Capture the cell that displays the provided text and extract its [X, Y] central coordinate. 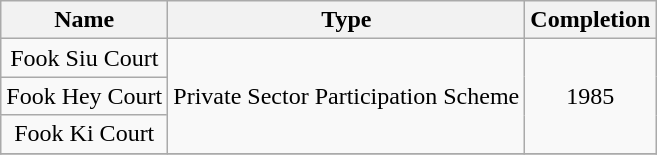
Private Sector Participation Scheme [346, 96]
Type [346, 20]
Fook Ki Court [84, 134]
Name [84, 20]
1985 [590, 96]
Fook Siu Court [84, 58]
Completion [590, 20]
Fook Hey Court [84, 96]
